Extract the (x, y) coordinate from the center of the cell holding the provided text.  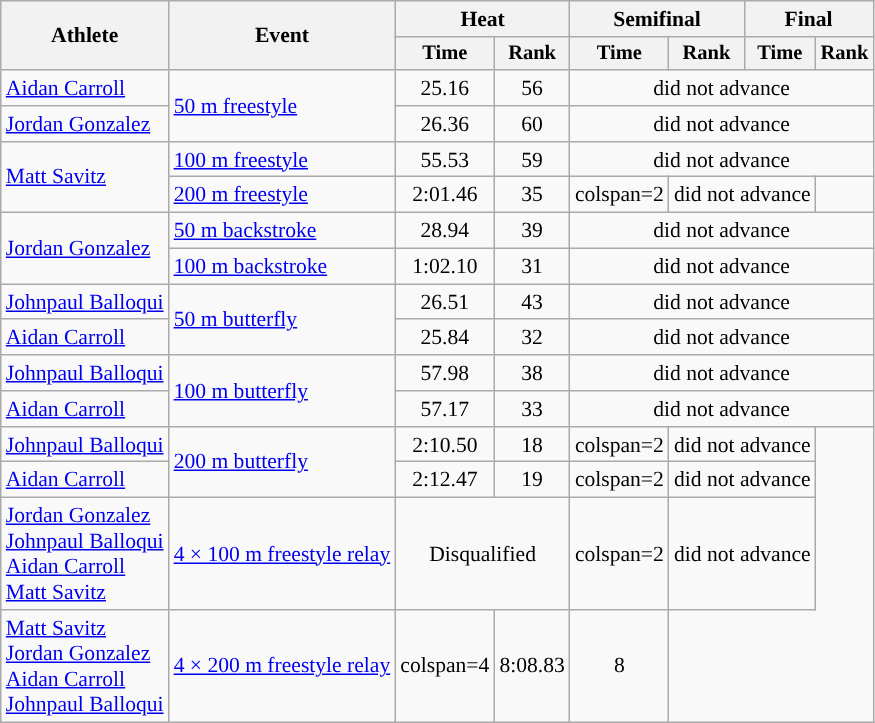
26.51 (444, 302)
32 (532, 338)
8 (620, 666)
25.16 (444, 88)
59 (532, 160)
56 (532, 88)
Semifinal (657, 19)
26.36 (444, 124)
57.98 (444, 373)
2:01.46 (444, 195)
100 m backstroke (282, 267)
4 × 100 m freestyle relay (282, 554)
33 (532, 409)
55.53 (444, 160)
1:02.10 (444, 267)
50 m butterfly (282, 320)
39 (532, 231)
43 (532, 302)
28.94 (444, 231)
18 (532, 445)
Matt SavitzJordan GonzalezAidan CarrollJohnpaul Balloqui (85, 666)
19 (532, 480)
57.17 (444, 409)
100 m freestyle (282, 160)
50 m backstroke (282, 231)
colspan=4 (444, 666)
38 (532, 373)
200 m butterfly (282, 462)
Event (282, 36)
Final (808, 19)
8:08.83 (532, 666)
35 (532, 195)
Jordan GonzalezJohnpaul BalloquiAidan CarrollMatt Savitz (85, 554)
Heat (482, 19)
2:10.50 (444, 445)
60 (532, 124)
2:12.47 (444, 480)
100 m butterfly (282, 390)
4 × 200 m freestyle relay (282, 666)
50 m freestyle (282, 106)
Disqualified (482, 554)
200 m freestyle (282, 195)
Matt Savitz (85, 178)
31 (532, 267)
25.84 (444, 338)
Athlete (85, 36)
